Determine the [X, Y] coordinate at the center of the cell enclosing the given text.  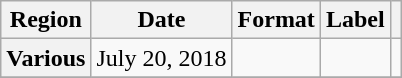
Region [46, 20]
July 20, 2018 [162, 58]
Various [46, 58]
Label [355, 20]
Date [162, 20]
Format [276, 20]
